Return (X, Y) of the center of cell containing provided text 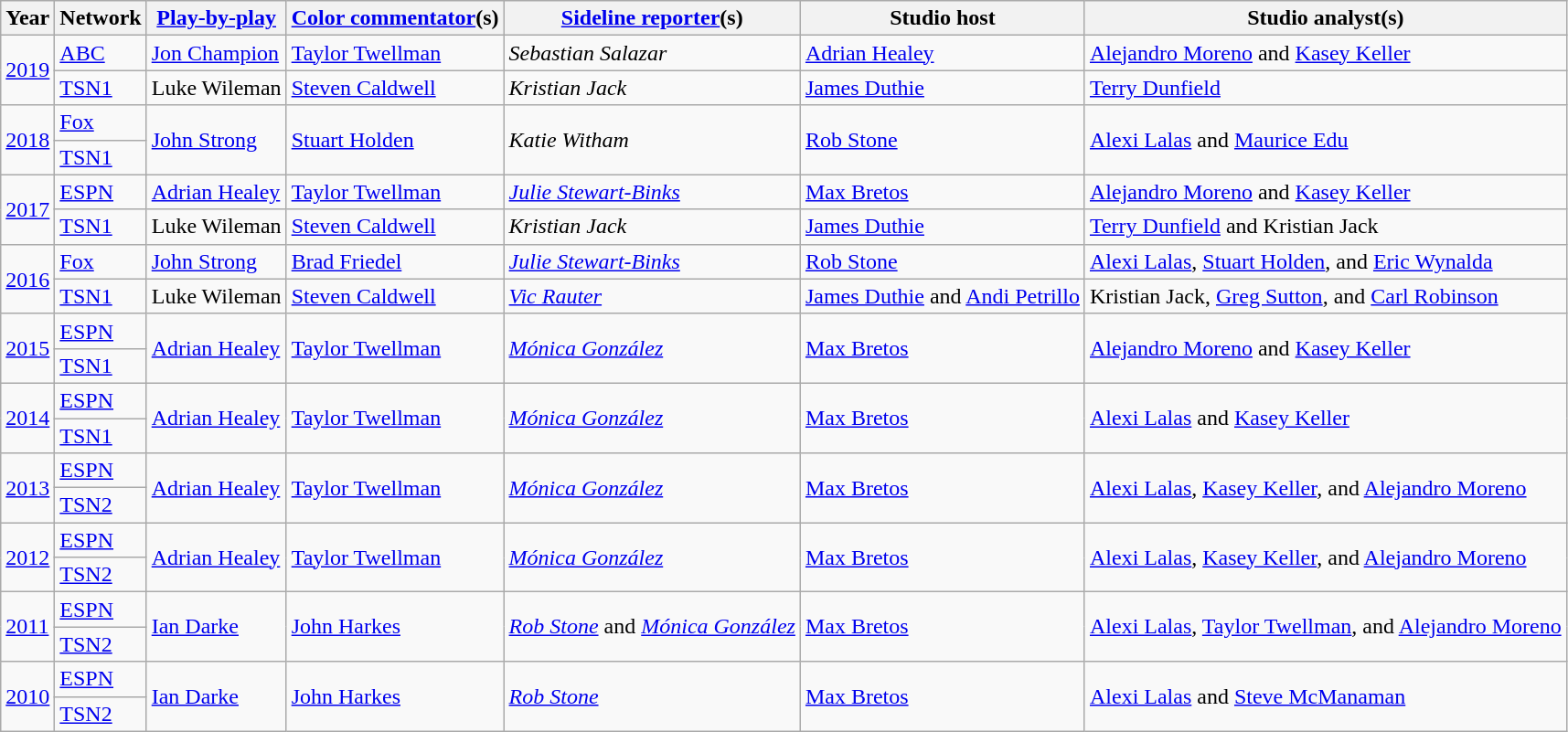
Alexi Lalas and Kasey Keller (1326, 418)
Katie Witham (652, 140)
Vic Rauter (652, 296)
Network (101, 18)
Year (27, 18)
2018 (27, 140)
ABC (101, 53)
Studio host (942, 18)
Alexi Lalas, Taylor Twellman, and Alejandro Moreno (1326, 627)
Stuart Holden (395, 140)
Jon Champion (216, 53)
Terry Dunfield (1326, 88)
Rob Stone and Mónica González (652, 627)
Terry Dunfield and Kristian Jack (1326, 227)
James Duthie and Andi Petrillo (942, 296)
Alexi Lalas and Maurice Edu (1326, 140)
2012 (27, 557)
2011 (27, 627)
Kristian Jack, Greg Sutton, and Carl Robinson (1326, 296)
Sebastian Salazar (652, 53)
Brad Friedel (395, 261)
2019 (27, 70)
2010 (27, 696)
Sideline reporter(s) (652, 18)
2014 (27, 418)
2013 (27, 488)
Color commentator(s) (395, 18)
Studio analyst(s) (1326, 18)
Alexi Lalas and Steve McManaman (1326, 696)
2016 (27, 279)
Play-by-play (216, 18)
Alexi Lalas, Stuart Holden, and Eric Wynalda (1326, 261)
2017 (27, 209)
2015 (27, 348)
